Locate the cell with the specified text and output its (x, y) center coordinate. 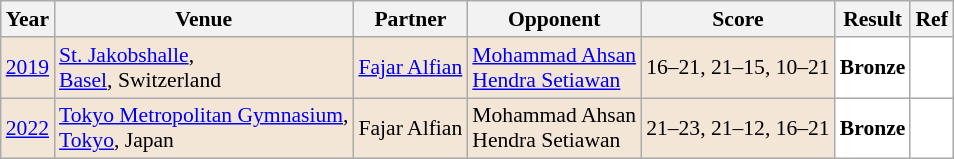
Result (873, 19)
Opponent (554, 19)
2019 (28, 68)
St. Jakobshalle,Basel, Switzerland (204, 68)
Partner (410, 19)
Venue (204, 19)
21–23, 21–12, 16–21 (738, 128)
Score (738, 19)
Year (28, 19)
2022 (28, 128)
16–21, 21–15, 10–21 (738, 68)
Ref (931, 19)
Tokyo Metropolitan Gymnasium,Tokyo, Japan (204, 128)
